Identify which cell holds the provided text, then report its [x, y] central coordinate. 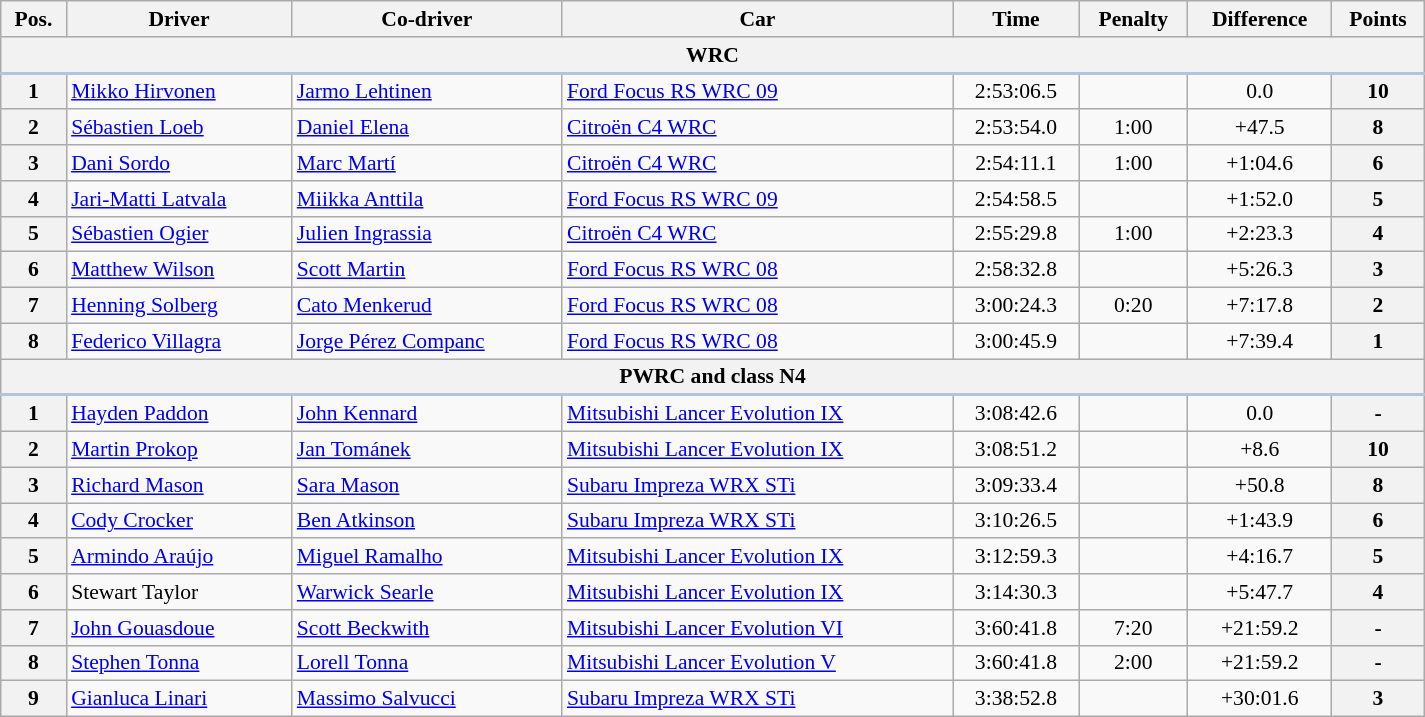
Marc Martí [427, 163]
Daniel Elena [427, 128]
+2:23.3 [1260, 234]
Driver [179, 19]
Pos. [34, 19]
+7:39.4 [1260, 341]
Gianluca Linari [179, 699]
2:53:54.0 [1016, 128]
3:14:30.3 [1016, 592]
2:55:29.8 [1016, 234]
Co-driver [427, 19]
Jorge Pérez Companc [427, 341]
Julien Ingrassia [427, 234]
3:00:45.9 [1016, 341]
2:54:11.1 [1016, 163]
2:58:32.8 [1016, 270]
9 [34, 699]
Stewart Taylor [179, 592]
Ben Atkinson [427, 521]
Penalty [1134, 19]
Difference [1260, 19]
WRC [713, 55]
Mitsubishi Lancer Evolution VI [758, 628]
Federico Villagra [179, 341]
Sébastien Ogier [179, 234]
3:12:59.3 [1016, 557]
Armindo Araújo [179, 557]
3:08:51.2 [1016, 450]
2:53:06.5 [1016, 91]
2:00 [1134, 663]
+7:17.8 [1260, 306]
Cato Menkerud [427, 306]
Scott Martin [427, 270]
+1:04.6 [1260, 163]
+50.8 [1260, 485]
Richard Mason [179, 485]
John Kennard [427, 413]
Henning Solberg [179, 306]
+47.5 [1260, 128]
+1:52.0 [1260, 199]
John Gouasdoue [179, 628]
Jarmo Lehtinen [427, 91]
Sara Mason [427, 485]
Miguel Ramalho [427, 557]
+4:16.7 [1260, 557]
Massimo Salvucci [427, 699]
3:08:42.6 [1016, 413]
+5:47.7 [1260, 592]
Scott Beckwith [427, 628]
Stephen Tonna [179, 663]
3:10:26.5 [1016, 521]
Jari-Matti Latvala [179, 199]
+1:43.9 [1260, 521]
Mitsubishi Lancer Evolution V [758, 663]
Lorell Tonna [427, 663]
Cody Crocker [179, 521]
Miikka Anttila [427, 199]
PWRC and class N4 [713, 377]
Mikko Hirvonen [179, 91]
Matthew Wilson [179, 270]
Car [758, 19]
Sébastien Loeb [179, 128]
0:20 [1134, 306]
3:09:33.4 [1016, 485]
Dani Sordo [179, 163]
Warwick Searle [427, 592]
Jan Tománek [427, 450]
Martin Prokop [179, 450]
+8.6 [1260, 450]
3:00:24.3 [1016, 306]
Time [1016, 19]
2:54:58.5 [1016, 199]
3:38:52.8 [1016, 699]
+5:26.3 [1260, 270]
Points [1378, 19]
+30:01.6 [1260, 699]
Hayden Paddon [179, 413]
7:20 [1134, 628]
